Extract the (X, Y) coordinate from the center of the cell holding the provided text.  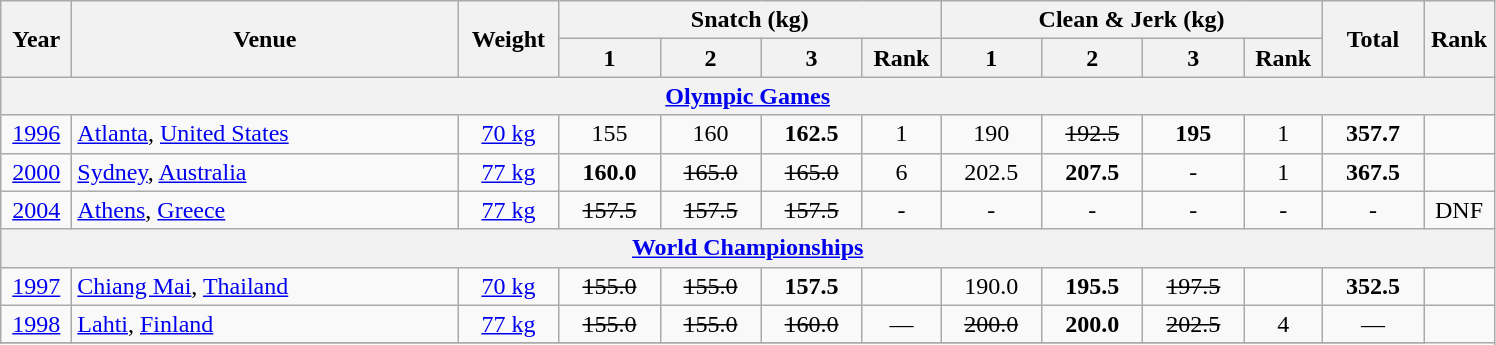
195.5 (1092, 286)
2004 (36, 210)
Snatch (kg) (750, 20)
197.5 (1194, 286)
Chiang Mai, Thailand (265, 286)
Olympic Games (748, 96)
195 (1194, 134)
160 (710, 134)
190.0 (992, 286)
367.5 (1372, 172)
4 (1284, 324)
Venue (265, 39)
352.5 (1372, 286)
357.7 (1372, 134)
Weight (508, 39)
Sydney, Australia (265, 172)
1997 (36, 286)
1998 (36, 324)
2000 (36, 172)
Total (1372, 39)
190 (992, 134)
Athens, Greece (265, 210)
DNF (1460, 210)
207.5 (1092, 172)
1996 (36, 134)
World Championships (748, 248)
Clean & Jerk (kg) (1132, 20)
6 (902, 172)
192.5 (1092, 134)
Lahti, Finland (265, 324)
Year (36, 39)
Atlanta, United States (265, 134)
155 (610, 134)
162.5 (812, 134)
